Extract the [X, Y] coordinate from the center of the cell holding the provided text.  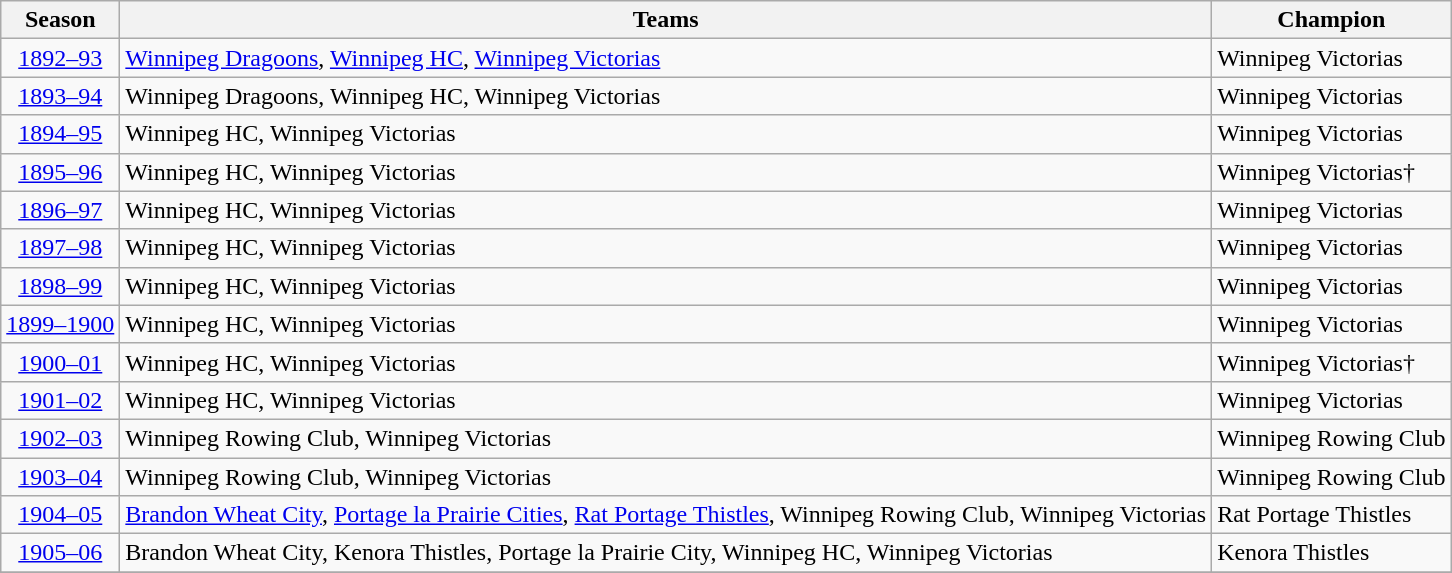
1893–94 [60, 96]
1905–06 [60, 553]
1903–04 [60, 477]
Rat Portage Thistles [1332, 515]
1900–01 [60, 362]
Brandon Wheat City, Kenora Thistles, Portage la Prairie City, Winnipeg HC, Winnipeg Victorias [666, 553]
1895–96 [60, 172]
1899–1900 [60, 324]
Champion [1332, 20]
1898–99 [60, 286]
Brandon Wheat City, Portage la Prairie Cities, Rat Portage Thistles, Winnipeg Rowing Club, Winnipeg Victorias [666, 515]
1892–93 [60, 58]
1904–05 [60, 515]
Season [60, 20]
1896–97 [60, 210]
1902–03 [60, 438]
1901–02 [60, 400]
1897–98 [60, 248]
Kenora Thistles [1332, 553]
Teams [666, 20]
1894–95 [60, 134]
